Scan for the cell matching the given text and deliver its [X, Y] coordinate at center. 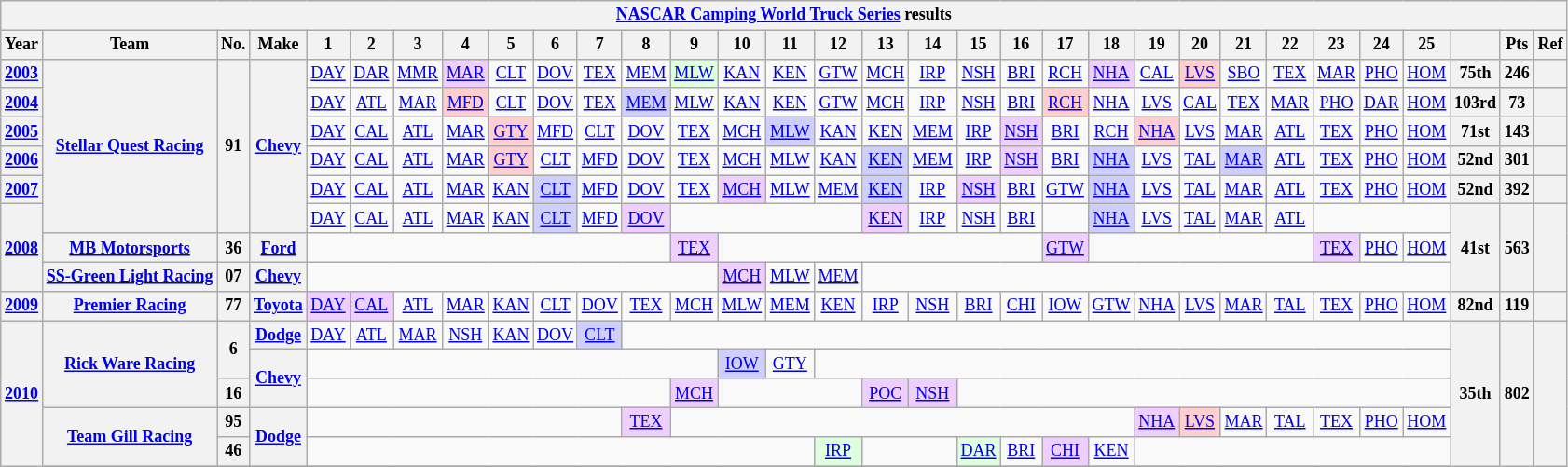
14 [933, 45]
10 [742, 45]
75th [1476, 73]
2003 [22, 73]
20 [1201, 45]
No. [233, 45]
POC [886, 393]
21 [1244, 45]
11 [790, 45]
Premier Racing [129, 306]
103rd [1476, 103]
41st [1476, 248]
82nd [1476, 306]
563 [1517, 248]
2007 [22, 190]
2009 [22, 306]
Make [278, 45]
3 [418, 45]
46 [233, 451]
Toyota [278, 306]
301 [1517, 160]
SBO [1244, 73]
73 [1517, 103]
1 [328, 45]
7 [599, 45]
91 [233, 145]
2 [371, 45]
19 [1157, 45]
119 [1517, 306]
Team [129, 45]
8 [646, 45]
07 [233, 276]
13 [886, 45]
9 [694, 45]
Year [22, 45]
71st [1476, 130]
95 [233, 421]
NASCAR Camping World Truck Series results [784, 15]
25 [1426, 45]
4 [465, 45]
MB Motorsports [129, 248]
MMR [418, 73]
15 [979, 45]
Ford [278, 248]
246 [1517, 73]
17 [1066, 45]
Rick Ware Racing [129, 364]
2006 [22, 160]
22 [1290, 45]
36 [233, 248]
5 [511, 45]
18 [1111, 45]
Ref [1550, 45]
2008 [22, 248]
2010 [22, 393]
2005 [22, 130]
Team Gill Racing [129, 436]
Pts [1517, 45]
35th [1476, 393]
24 [1382, 45]
12 [838, 45]
392 [1517, 190]
802 [1517, 393]
SS-Green Light Racing [129, 276]
77 [233, 306]
143 [1517, 130]
23 [1337, 45]
Stellar Quest Racing [129, 145]
2004 [22, 103]
